Detect which cell encompasses the target text, then output its [X, Y] center coordinate. 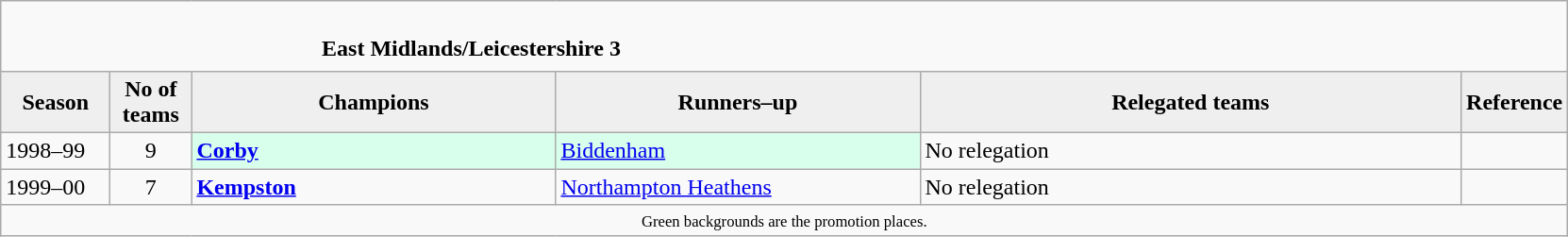
Biddenham [738, 150]
Runners–up [738, 102]
1998–99 [56, 150]
Northampton Heathens [738, 186]
Relegated teams [1191, 102]
Corby [374, 150]
Season [56, 102]
Reference [1515, 102]
9 [151, 150]
Kempston [374, 186]
7 [151, 186]
Green backgrounds are the promotion places. [785, 221]
1999–00 [56, 186]
No of teams [151, 102]
Champions [374, 102]
